Return the [X, Y] coordinate for the center point of the cell that contains the specified text.  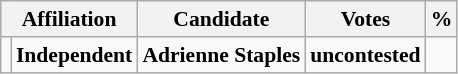
uncontested [365, 55]
Votes [365, 19]
Adrienne Staples [221, 55]
Independent [74, 55]
% [442, 19]
Candidate [221, 19]
Affiliation [70, 19]
